Provide the [x, y] coordinate of the cell's center where the given text is located.  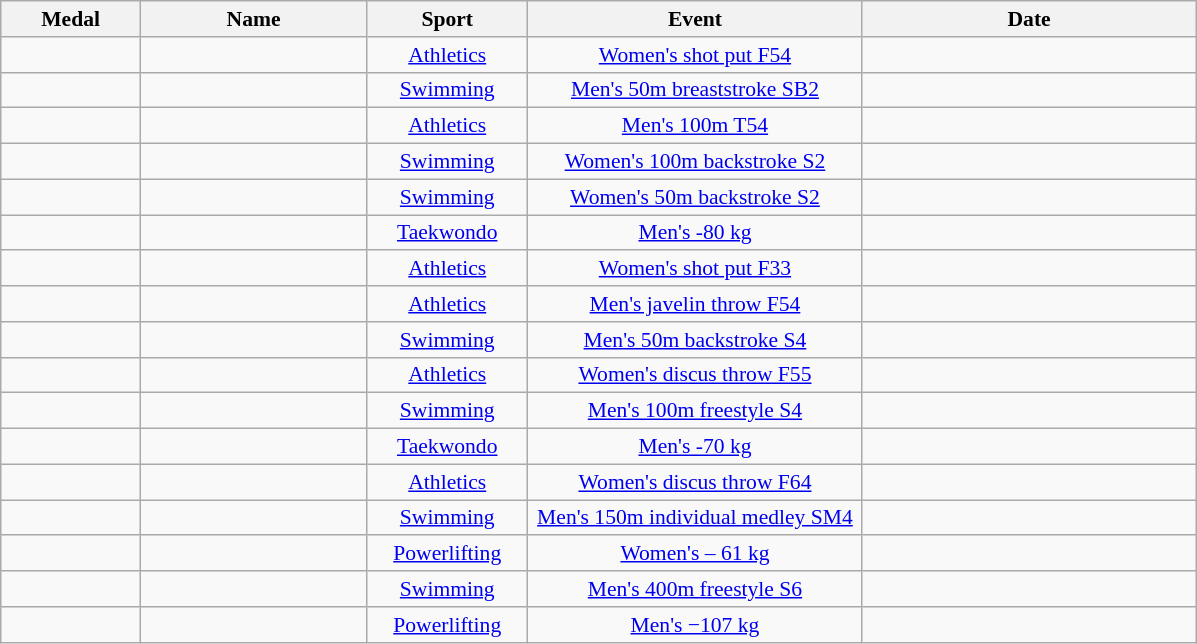
Sport [448, 19]
Women's shot put F54 [695, 55]
Men's 100m T54 [695, 126]
Women's – 61 kg [695, 554]
Women's discus throw F64 [695, 482]
Men's 100m freestyle S4 [695, 411]
Men's -80 kg [695, 233]
Men's 150m individual medley SM4 [695, 518]
Women's 100m backstroke S2 [695, 162]
Women's 50m backstroke S2 [695, 197]
Men's 50m backstroke S4 [695, 340]
Men's javelin throw F54 [695, 304]
Name [253, 19]
Men's 50m breaststroke SB2 [695, 90]
Men's -70 kg [695, 447]
Medal [71, 19]
Event [695, 19]
Date [1029, 19]
Men's −107 kg [695, 625]
Women's discus throw F55 [695, 375]
Men's 400m freestyle S6 [695, 589]
Women's shot put F33 [695, 269]
